Return (X, Y) of the center of cell containing provided text 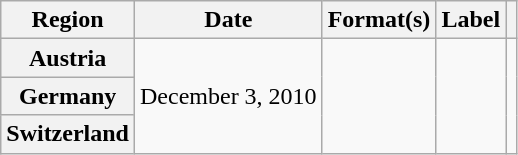
Germany (68, 96)
Date (228, 20)
December 3, 2010 (228, 96)
Region (68, 20)
Format(s) (379, 20)
Switzerland (68, 134)
Label (471, 20)
Austria (68, 58)
